Determine the (x, y) coordinate at the center of the cell enclosing the given text.  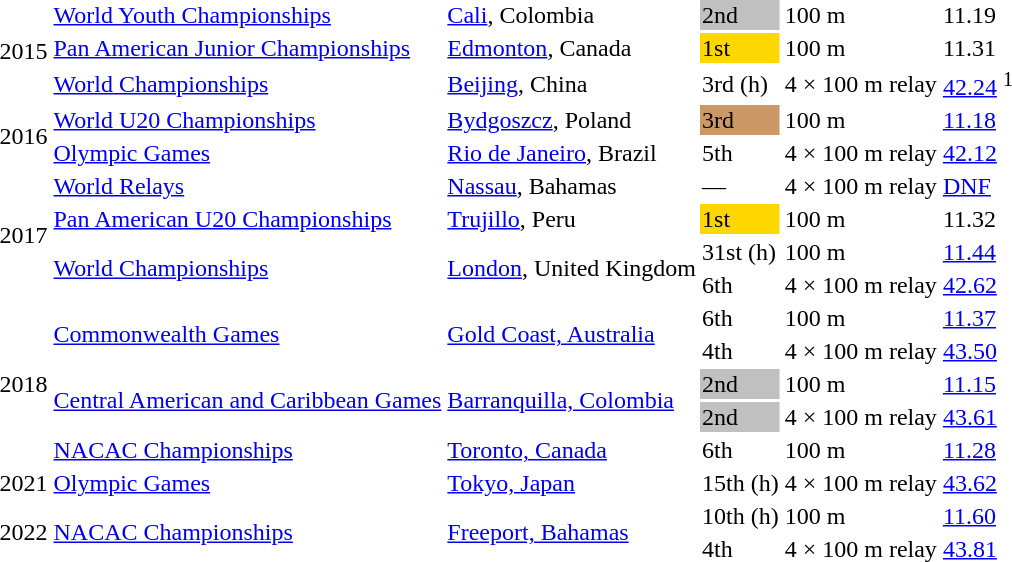
Trujillo, Peru (572, 219)
Bydgoszcz, Poland (572, 120)
Pan American Junior Championships (248, 48)
10th (h) (741, 516)
5th (741, 153)
31st (h) (741, 252)
3rd (741, 120)
NACAC Championships (248, 450)
Commonwealth Games (248, 334)
Pan American U20 Championships (248, 219)
Beijing, China (572, 84)
15th (h) (741, 483)
World Youth Championships (248, 15)
3rd (h) (741, 84)
4th (741, 351)
Central American and Caribbean Games (248, 400)
Gold Coast, Australia (572, 334)
Nassau, Bahamas (572, 186)
World U20 Championships (248, 120)
Cali, Colombia (572, 15)
Edmonton, Canada (572, 48)
Toronto, Canada (572, 450)
— (741, 186)
World Relays (248, 186)
London, United Kingdom (572, 268)
Rio de Janeiro, Brazil (572, 153)
Tokyo, Japan (572, 483)
Barranquilla, Colombia (572, 400)
